Provide the [X, Y] coordinate of the cell's center where the given text is located.  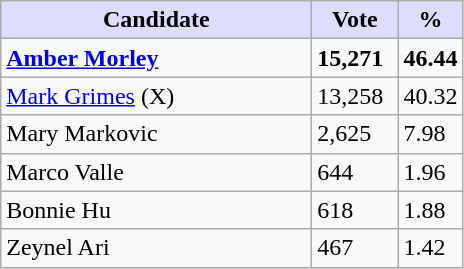
40.32 [430, 96]
Marco Valle [156, 172]
1.96 [430, 172]
618 [355, 210]
Candidate [156, 20]
Mary Markovic [156, 134]
7.98 [430, 134]
644 [355, 172]
13,258 [355, 96]
15,271 [355, 58]
Bonnie Hu [156, 210]
Vote [355, 20]
1.42 [430, 248]
46.44 [430, 58]
Zeynel Ari [156, 248]
467 [355, 248]
Mark Grimes (X) [156, 96]
% [430, 20]
2,625 [355, 134]
Amber Morley [156, 58]
1.88 [430, 210]
